Provide the (x, y) coordinate of the cell's center where the given text is located.  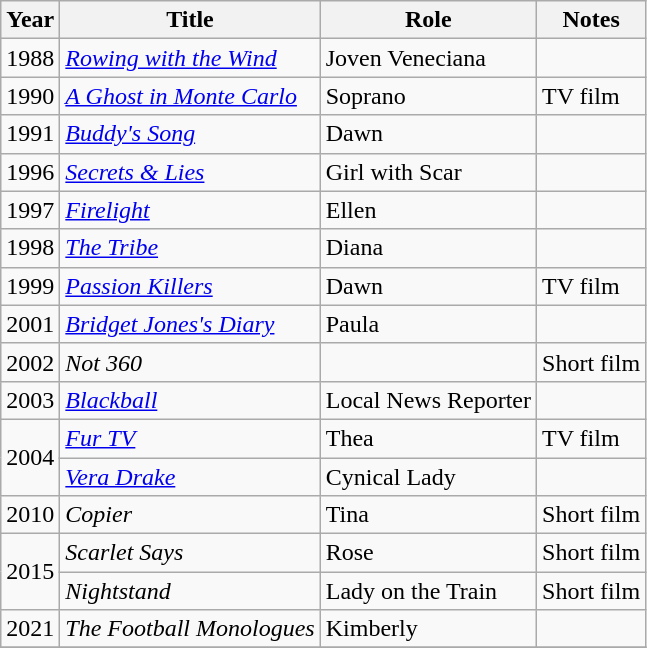
The Tribe (190, 248)
1996 (30, 172)
Blackball (190, 400)
1999 (30, 286)
Year (30, 20)
Buddy's Song (190, 134)
Ellen (428, 210)
Not 360 (190, 362)
2001 (30, 324)
2021 (30, 629)
Paula (428, 324)
Lady on the Train (428, 591)
Fur TV (190, 438)
Rose (428, 553)
Soprano (428, 96)
Rowing with the Wind (190, 58)
Nightstand (190, 591)
2010 (30, 515)
2002 (30, 362)
Thea (428, 438)
Girl with Scar (428, 172)
Joven Veneciana (428, 58)
2015 (30, 572)
1998 (30, 248)
The Football Monologues (190, 629)
1991 (30, 134)
A Ghost in Monte Carlo (190, 96)
Secrets & Lies (190, 172)
1990 (30, 96)
Tina (428, 515)
Kimberly (428, 629)
Vera Drake (190, 477)
Role (428, 20)
Passion Killers (190, 286)
Title (190, 20)
Scarlet Says (190, 553)
2003 (30, 400)
2004 (30, 457)
Local News Reporter (428, 400)
Notes (592, 20)
1988 (30, 58)
1997 (30, 210)
Diana (428, 248)
Bridget Jones's Diary (190, 324)
Cynical Lady (428, 477)
Copier (190, 515)
Firelight (190, 210)
